Output the [X, Y] coordinate of the center of the cell containing the given text.  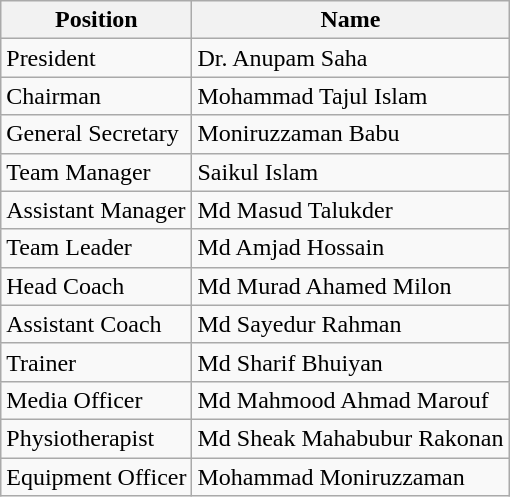
Md Sheak Mahabubur Rakonan [350, 438]
Chairman [96, 96]
Md Murad Ahamed Milon [350, 286]
Physiotherapist [96, 438]
Md Sharif Bhuiyan [350, 362]
President [96, 58]
Team Leader [96, 248]
Equipment Officer [96, 477]
Md Mahmood Ahmad Marouf [350, 400]
Team Manager [96, 172]
Moniruzzaman Babu [350, 134]
Saikul Islam [350, 172]
Name [350, 20]
Trainer [96, 362]
Assistant Coach [96, 324]
General Secretary [96, 134]
Position [96, 20]
Md Masud Talukder [350, 210]
Media Officer [96, 400]
Mohammad Tajul Islam [350, 96]
Md Amjad Hossain [350, 248]
Head Coach [96, 286]
Md Sayedur Rahman [350, 324]
Mohammad Moniruzzaman [350, 477]
Assistant Manager [96, 210]
Dr. Anupam Saha [350, 58]
